Return the (x, y) coordinate for the center point of the cell that contains the specified text.  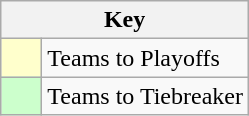
Teams to Playoffs (146, 58)
Key (125, 20)
Teams to Tiebreaker (146, 96)
